Provide the [x, y] coordinate of the cell's center where the given text is located.  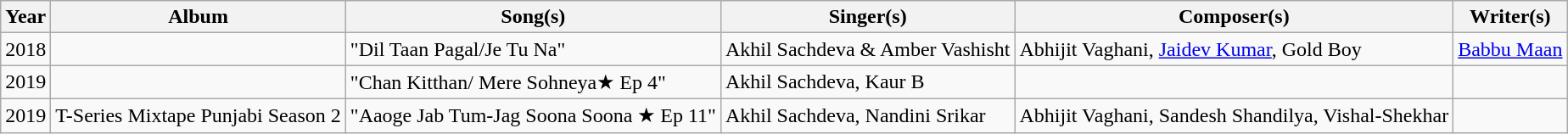
T-Series Mixtape Punjabi Season 2 [199, 115]
Babbu Maan [1510, 49]
Akhil Sachdeva, Kaur B [867, 82]
"Chan Kitthan/ Mere Sohneya★ Ep 4" [533, 82]
Song(s) [533, 17]
2018 [25, 49]
"Dil Taan Pagal/Je Tu Na" [533, 49]
Year [25, 17]
Abhijit Vaghani, Jaidev Kumar, Gold Boy [1234, 49]
Singer(s) [867, 17]
Composer(s) [1234, 17]
Album [199, 17]
Writer(s) [1510, 17]
"Aaoge Jab Tum-Jag Soona Soona ★ Ep 11" [533, 115]
Akhil Sachdeva & Amber Vashisht [867, 49]
Abhijit Vaghani, Sandesh Shandilya, Vishal-Shekhar [1234, 115]
Akhil Sachdeva, Nandini Srikar [867, 115]
